Search for the cell housing the specified text and yield its [X, Y] center coordinate. 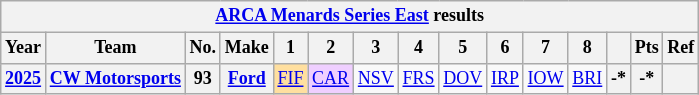
Ref [681, 48]
NSV [376, 78]
5 [463, 48]
7 [546, 48]
FRS [418, 78]
Year [24, 48]
6 [506, 48]
1 [290, 48]
FIF [290, 78]
IRP [506, 78]
BRI [588, 78]
4 [418, 48]
Pts [646, 48]
DOV [463, 78]
2025 [24, 78]
ARCA Menards Series East results [350, 16]
CAR [331, 78]
CW Motorsports [115, 78]
Ford [246, 78]
2 [331, 48]
Make [246, 48]
Team [115, 48]
3 [376, 48]
No. [202, 48]
8 [588, 48]
93 [202, 78]
IOW [546, 78]
